Output the [X, Y] coordinate of the center of the cell containing the given text.  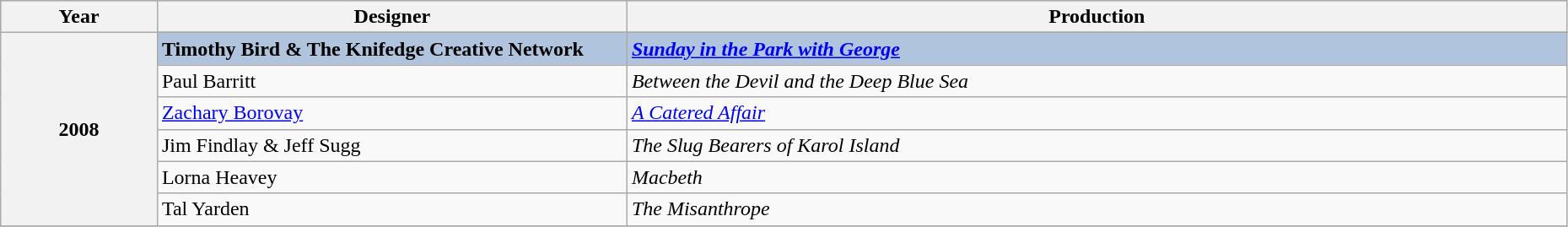
Year [79, 17]
Macbeth [1097, 177]
Zachary Borovay [391, 113]
Jim Findlay & Jeff Sugg [391, 145]
Tal Yarden [391, 209]
Lorna Heavey [391, 177]
Paul Barritt [391, 81]
The Slug Bearers of Karol Island [1097, 145]
Between the Devil and the Deep Blue Sea [1097, 81]
The Misanthrope [1097, 209]
Timothy Bird & The Knifedge Creative Network [391, 49]
2008 [79, 129]
Production [1097, 17]
A Catered Affair [1097, 113]
Sunday in the Park with George [1097, 49]
Designer [391, 17]
